For the text-containing cell, return its midpoint in [x, y] coordinate format. 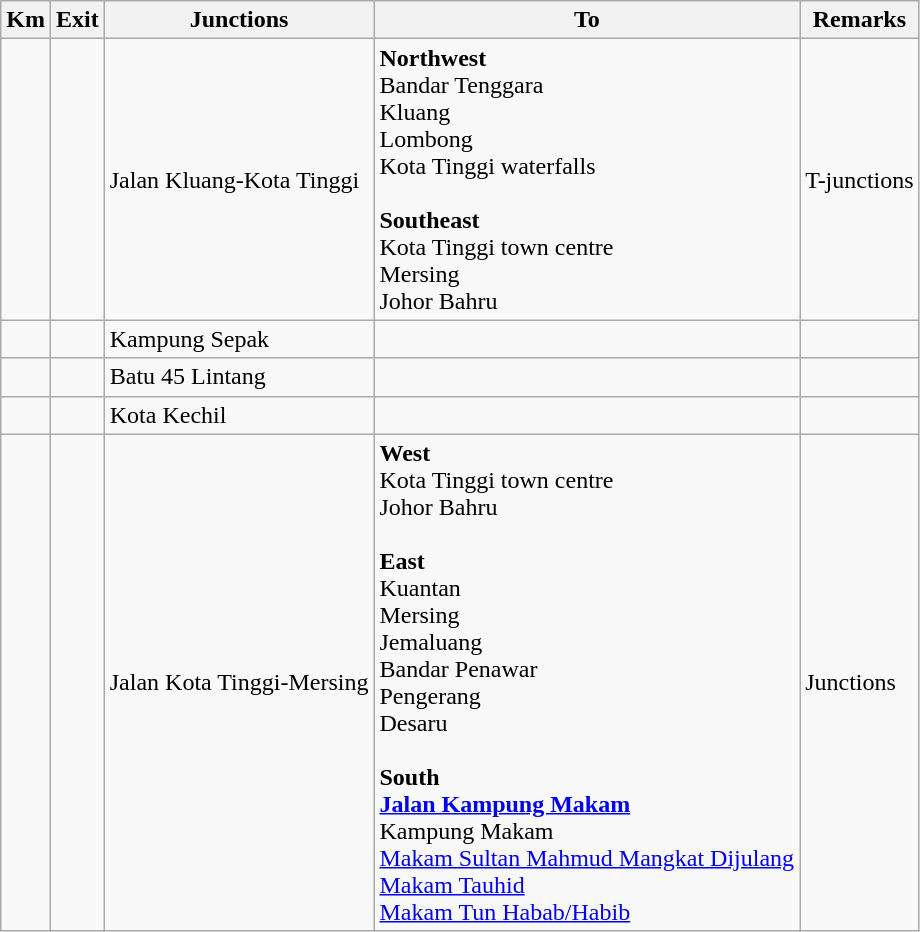
Northwest Bandar Tenggara Kluang Lombong Kota Tinggi waterfallsSoutheast Kota Tinggi town centre Mersing Johor Bahru [587, 180]
Kota Kechil [239, 415]
Jalan Kota Tinggi-Mersing [239, 682]
To [587, 20]
Kampung Sepak [239, 339]
Batu 45 Lintang [239, 377]
Km [26, 20]
Remarks [860, 20]
T-junctions [860, 180]
Exit [77, 20]
Jalan Kluang-Kota Tinggi [239, 180]
